Locate the cell with the specified text and output its (x, y) center coordinate. 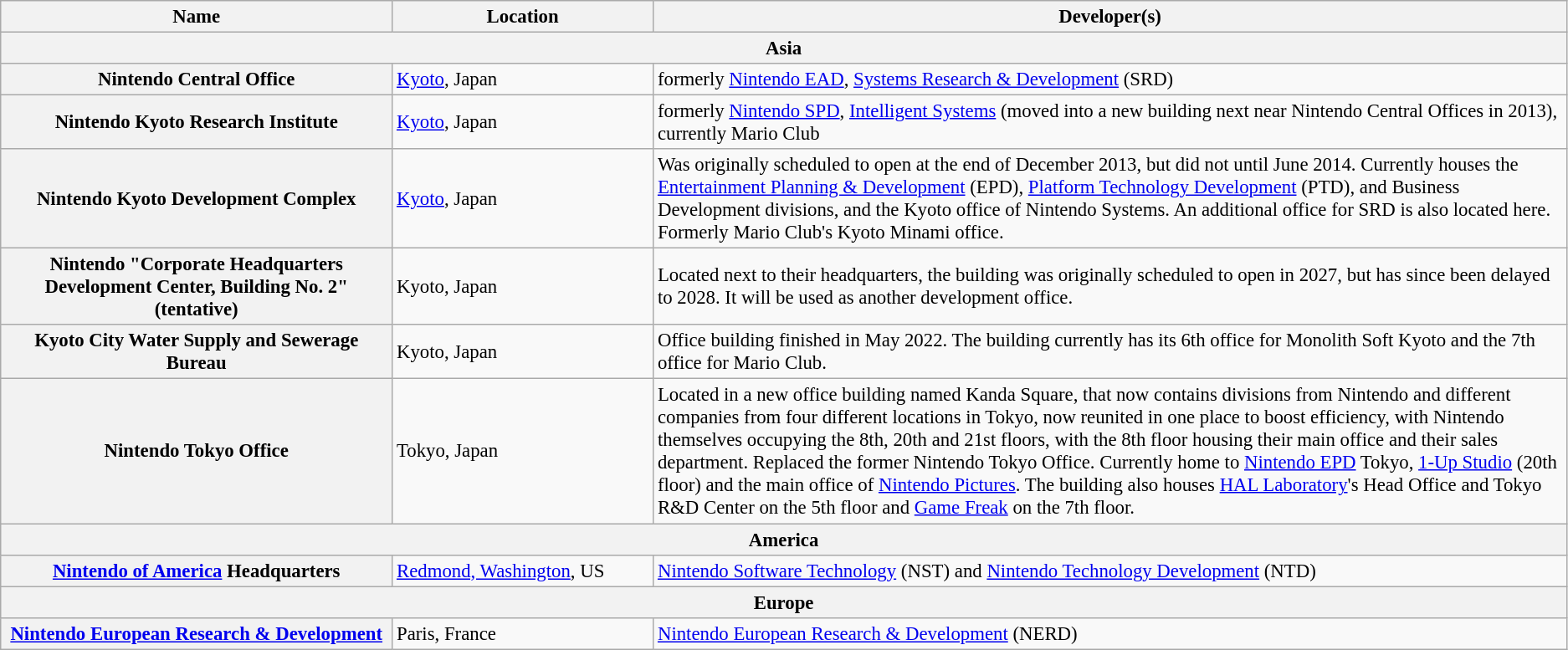
formerly Nintendo EAD, Systems Research & Development (SRD) (1110, 79)
Office building finished in May 2022. The building currently has its 6th office for Monolith Soft Kyoto and the 7th office for Mario Club. (1110, 351)
Nintendo Tokyo Office (197, 452)
Nintendo "Corporate Headquarters Development Center, Building No. 2" (tentative) (197, 287)
Developer(s) (1110, 17)
Nintendo Kyoto Development Complex (197, 199)
Paris, France (523, 633)
Tokyo, Japan (523, 452)
Asia (784, 49)
America (784, 540)
Nintendo European Research & Development (NERD) (1110, 633)
Nintendo of America Headquarters (197, 571)
Europe (784, 602)
Kyoto City Water Supply and Sewerage Bureau (197, 351)
Location (523, 17)
Redmond, Washington, US (523, 571)
formerly Nintendo SPD, Intelligent Systems (moved into a new building next near Nintendo Central Offices in 2013), currently Mario Club (1110, 122)
Nintendo Software Technology (NST) and Nintendo Technology Development (NTD) (1110, 571)
Nintendo European Research & Development (197, 633)
Nintendo Kyoto Research Institute (197, 122)
Nintendo Central Office (197, 79)
Name (197, 17)
